Determine the (X, Y) coordinate at the center of the cell enclosing the given text.  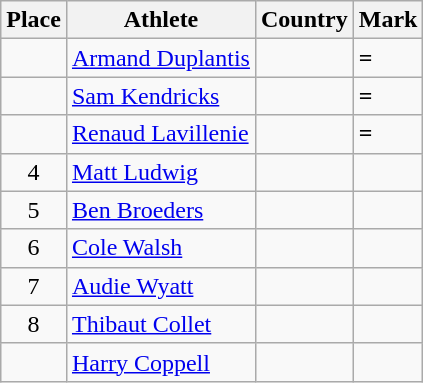
Sam Kendricks (160, 96)
Ben Broeders (160, 210)
Renaud Lavillenie (160, 134)
Country (304, 20)
Cole Walsh (160, 248)
Audie Wyatt (160, 286)
4 (34, 172)
Place (34, 20)
Thibaut Collet (160, 324)
Mark (388, 20)
8 (34, 324)
Armand Duplantis (160, 58)
Harry Coppell (160, 362)
6 (34, 248)
7 (34, 286)
Athlete (160, 20)
5 (34, 210)
Matt Ludwig (160, 172)
